From the cell containing the given text, extract its center point as [x, y] coordinate. 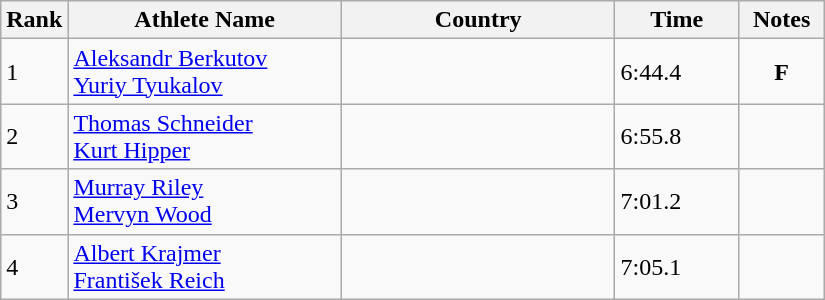
F [782, 72]
3 [34, 202]
Time [677, 20]
Murray Riley Mervyn Wood [205, 202]
6:55.8 [677, 136]
Aleksandr Berkutov Yuriy Tyukalov [205, 72]
6:44.4 [677, 72]
Rank [34, 20]
Country [478, 20]
Thomas SchneiderKurt Hipper [205, 136]
Albert KrajmerFrantišek Reich [205, 266]
7:01.2 [677, 202]
1 [34, 72]
7:05.1 [677, 266]
2 [34, 136]
4 [34, 266]
Athlete Name [205, 20]
Notes [782, 20]
